Return the (x, y) coordinate for the center point of the cell that contains the specified text.  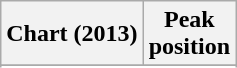
Chart (2013) (72, 34)
Peakposition (189, 34)
